Find where the given text appears and provide that cell's center as [x, y] coordinate. 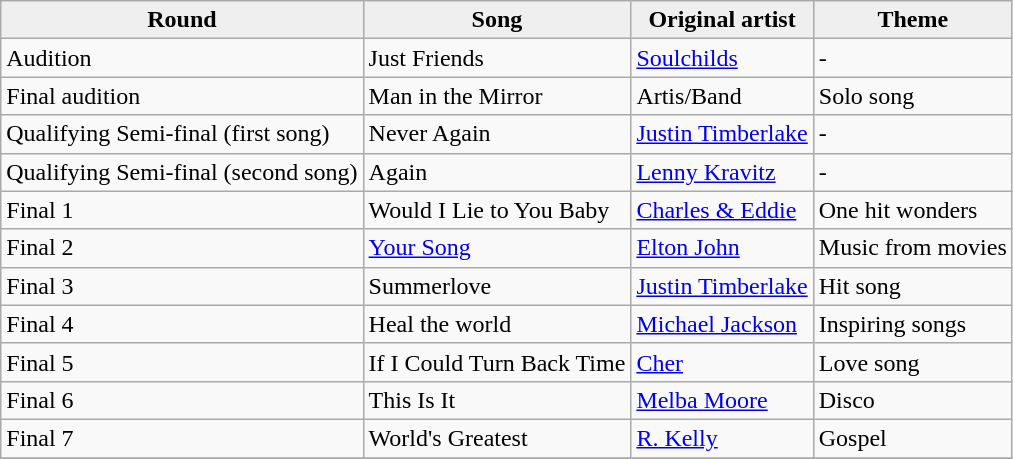
One hit wonders [912, 210]
Final 5 [182, 362]
Elton John [722, 248]
Your Song [497, 248]
Just Friends [497, 58]
This Is It [497, 400]
Final audition [182, 96]
Qualifying Semi-final (second song) [182, 172]
Original artist [722, 20]
Final 6 [182, 400]
Melba Moore [722, 400]
Summerlove [497, 286]
Final 3 [182, 286]
Final 4 [182, 324]
Love song [912, 362]
Disco [912, 400]
Inspiring songs [912, 324]
Gospel [912, 438]
Man in the Mirror [497, 96]
Final 2 [182, 248]
Hit song [912, 286]
Would I Lie to You Baby [497, 210]
Never Again [497, 134]
Solo song [912, 96]
R. Kelly [722, 438]
If I Could Turn Back Time [497, 362]
Again [497, 172]
Final 1 [182, 210]
World's Greatest [497, 438]
Heal the world [497, 324]
Round [182, 20]
Charles & Eddie [722, 210]
Theme [912, 20]
Audition [182, 58]
Michael Jackson [722, 324]
Cher [722, 362]
Soulchilds [722, 58]
Lenny Kravitz [722, 172]
Music from movies [912, 248]
Song [497, 20]
Final 7 [182, 438]
Qualifying Semi-final (first song) [182, 134]
Artis/Band [722, 96]
